Locate the cell with the specified text and output its (X, Y) center coordinate. 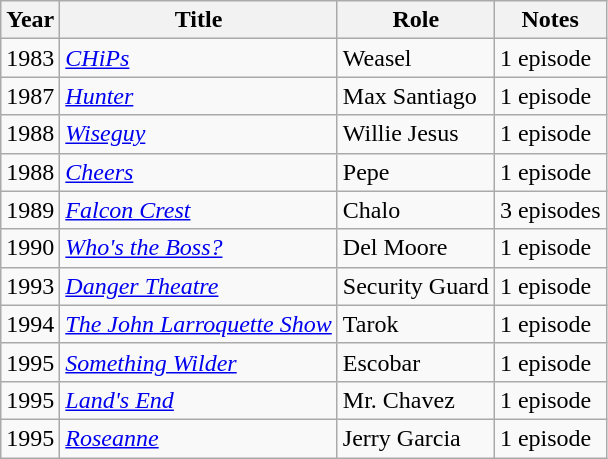
1994 (30, 324)
Roseanne (199, 438)
Escobar (416, 362)
Chalo (416, 210)
Land's End (199, 400)
Wiseguy (199, 134)
Willie Jesus (416, 134)
Falcon Crest (199, 210)
1993 (30, 286)
Something Wilder (199, 362)
1990 (30, 248)
Pepe (416, 172)
1983 (30, 58)
Max Santiago (416, 96)
Security Guard (416, 286)
Hunter (199, 96)
3 episodes (550, 210)
Year (30, 20)
Jerry Garcia (416, 438)
Notes (550, 20)
1987 (30, 96)
Tarok (416, 324)
CHiPs (199, 58)
Role (416, 20)
1989 (30, 210)
Danger Theatre (199, 286)
Mr. Chavez (416, 400)
Weasel (416, 58)
Del Moore (416, 248)
Who's the Boss? (199, 248)
The John Larroquette Show (199, 324)
Title (199, 20)
Cheers (199, 172)
